Return [X, Y] of the center of cell containing provided text 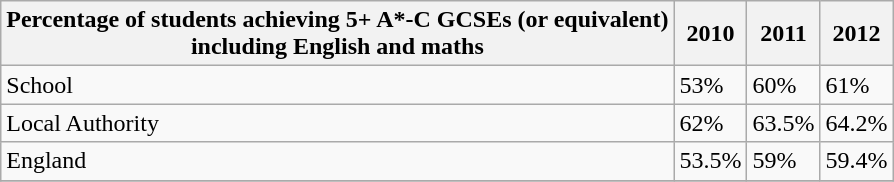
63.5% [784, 123]
2012 [856, 34]
Local Authority [338, 123]
60% [784, 85]
53.5% [710, 161]
53% [710, 85]
2011 [784, 34]
2010 [710, 34]
59.4% [856, 161]
59% [784, 161]
School [338, 85]
62% [710, 123]
England [338, 161]
61% [856, 85]
64.2% [856, 123]
Percentage of students achieving 5+ A*-C GCSEs (or equivalent)including English and maths [338, 34]
